Search for the cell housing the specified text and yield its (x, y) center coordinate. 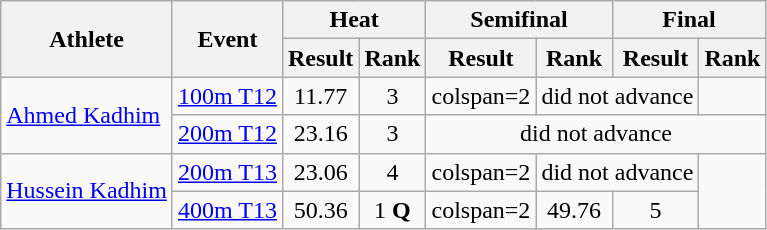
400m T13 (227, 210)
100m T12 (227, 96)
Final (689, 20)
23.16 (320, 134)
Ahmed Kadhim (87, 115)
Athlete (87, 39)
4 (392, 172)
Semifinal (519, 20)
49.76 (574, 210)
Heat (354, 20)
1 Q (392, 210)
200m T13 (227, 172)
11.77 (320, 96)
Event (227, 39)
23.06 (320, 172)
200m T12 (227, 134)
5 (656, 210)
Hussein Kadhim (87, 191)
50.36 (320, 210)
